Capture the cell that displays the provided text and extract its [X, Y] central coordinate. 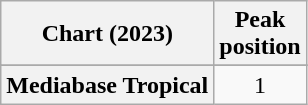
Peakposition [260, 34]
Mediabase Tropical [108, 85]
Chart (2023) [108, 34]
1 [260, 85]
